Detect which cell encompasses the target text, then output its [x, y] center coordinate. 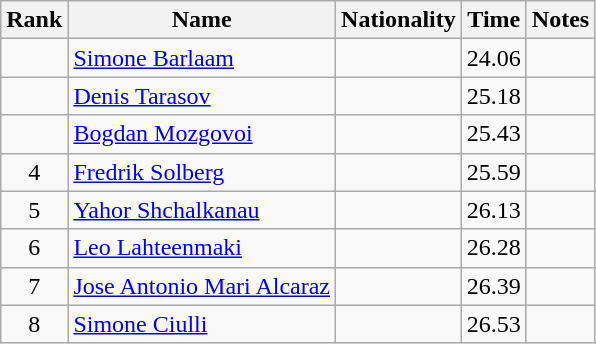
Notes [560, 20]
Nationality [399, 20]
Leo Lahteenmaki [202, 248]
8 [34, 324]
6 [34, 248]
26.39 [494, 286]
7 [34, 286]
Simone Ciulli [202, 324]
5 [34, 210]
Fredrik Solberg [202, 172]
4 [34, 172]
26.53 [494, 324]
26.13 [494, 210]
Jose Antonio Mari Alcaraz [202, 286]
Name [202, 20]
26.28 [494, 248]
Simone Barlaam [202, 58]
25.43 [494, 134]
25.18 [494, 96]
25.59 [494, 172]
Rank [34, 20]
Denis Tarasov [202, 96]
Time [494, 20]
Yahor Shchalkanau [202, 210]
Bogdan Mozgovoi [202, 134]
24.06 [494, 58]
